Search for the cell housing the specified text and yield its [X, Y] center coordinate. 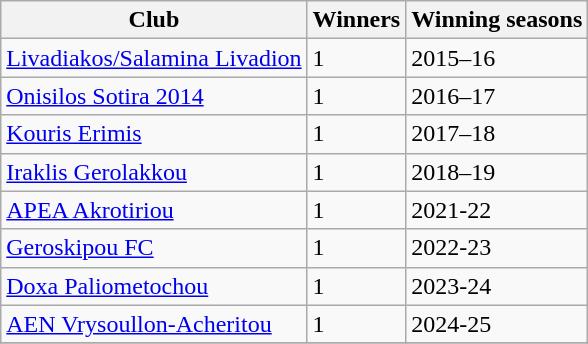
2016–17 [497, 96]
2015–16 [497, 58]
Onisilos Sotira 2014 [154, 96]
Geroskipou FC [154, 248]
Winners [356, 20]
Livadiakos/Salamina Livadion [154, 58]
Iraklis Gerolakkou [154, 172]
Club [154, 20]
Kouris Erimis [154, 134]
AEN Vrysoullon-Acheritou [154, 324]
2021-22 [497, 210]
2024-25 [497, 324]
2023-24 [497, 286]
2018–19 [497, 172]
2017–18 [497, 134]
Winning seasons [497, 20]
2022-23 [497, 248]
APEA Akrotiriou [154, 210]
Doxa Paliometochou [154, 286]
